Pinpoint the cell where the given text exists, returning its (x, y) midpoint coordinate. 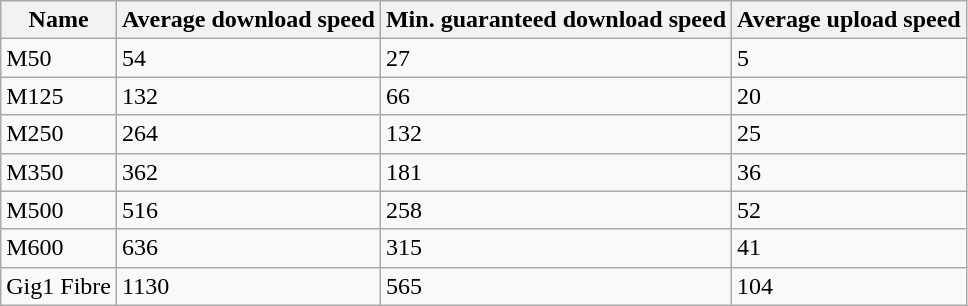
20 (850, 96)
27 (556, 58)
Gig1 Fibre (59, 286)
258 (556, 210)
Average download speed (248, 20)
M350 (59, 172)
516 (248, 210)
Average upload speed (850, 20)
41 (850, 248)
Name (59, 20)
565 (556, 286)
M125 (59, 96)
104 (850, 286)
5 (850, 58)
Min. guaranteed download speed (556, 20)
52 (850, 210)
362 (248, 172)
25 (850, 134)
M600 (59, 248)
M500 (59, 210)
1130 (248, 286)
636 (248, 248)
54 (248, 58)
181 (556, 172)
36 (850, 172)
66 (556, 96)
M250 (59, 134)
264 (248, 134)
315 (556, 248)
M50 (59, 58)
